Search for the cell housing the specified text and yield its (x, y) center coordinate. 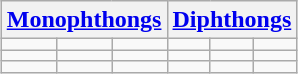
Diphthongs (232, 20)
Monophthongs (84, 20)
